Scan for the cell matching the given text and deliver its (x, y) coordinate at center. 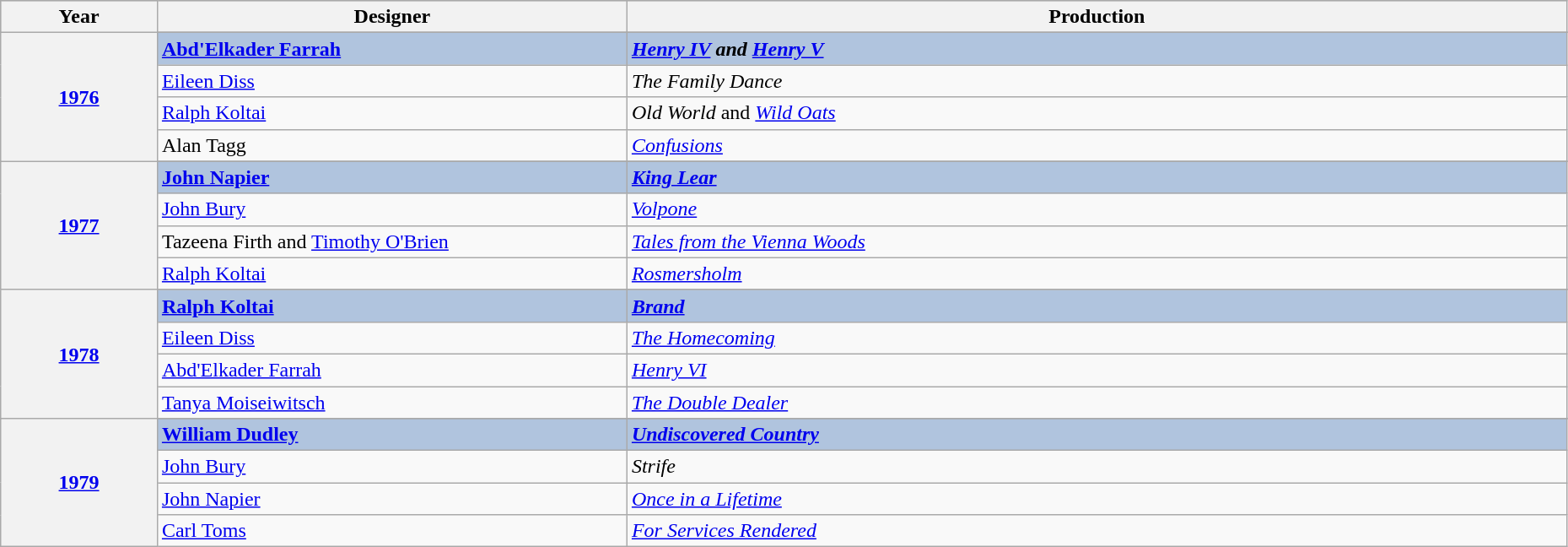
Strife (1097, 467)
Production (1097, 17)
The Double Dealer (1097, 403)
Henry IV and Henry V (1097, 49)
Year (79, 17)
King Lear (1097, 177)
1978 (79, 354)
1976 (79, 97)
Tales from the Vienna Woods (1097, 241)
Tanya Moiseiwitsch (391, 403)
Henry VI (1097, 370)
Designer (391, 17)
Tazeena Firth and Timothy O'Brien (391, 241)
William Dudley (391, 435)
1977 (79, 225)
Undiscovered Country (1097, 435)
The Homecoming (1097, 338)
Volpone (1097, 209)
Alan Tagg (391, 145)
Carl Toms (391, 531)
Confusions (1097, 145)
Once in a Lifetime (1097, 499)
Brand (1097, 306)
The Family Dance (1097, 81)
Old World and Wild Oats (1097, 113)
Rosmersholm (1097, 273)
For Services Rendered (1097, 531)
1979 (79, 483)
